Return the (X, Y) coordinate for the center point of the cell that contains the specified text.  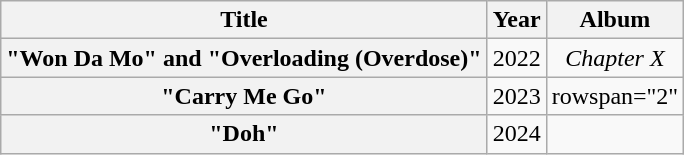
Year (516, 20)
rowspan="2" (615, 96)
2023 (516, 96)
"Doh" (244, 134)
Title (244, 20)
"Won Da Mo" and "Overloading (Overdose)" (244, 58)
Chapter X (615, 58)
2022 (516, 58)
"Carry Me Go" (244, 96)
2024 (516, 134)
Album (615, 20)
